Determine the (X, Y) coordinate at the center of the cell enclosing the given text.  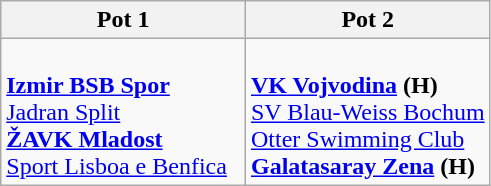
Pot 1 (124, 20)
Izmir BSB Spor Jadran Split ŽAVK Mladost Sport Lisboa e Benfica (124, 112)
VK Vojvodina (H) SV Blau-Weiss Bochum Otter Swimming Club Galatasaray Zena (H) (368, 112)
Pot 2 (368, 20)
